Extract the (X, Y) coordinate from the center of the cell holding the provided text.  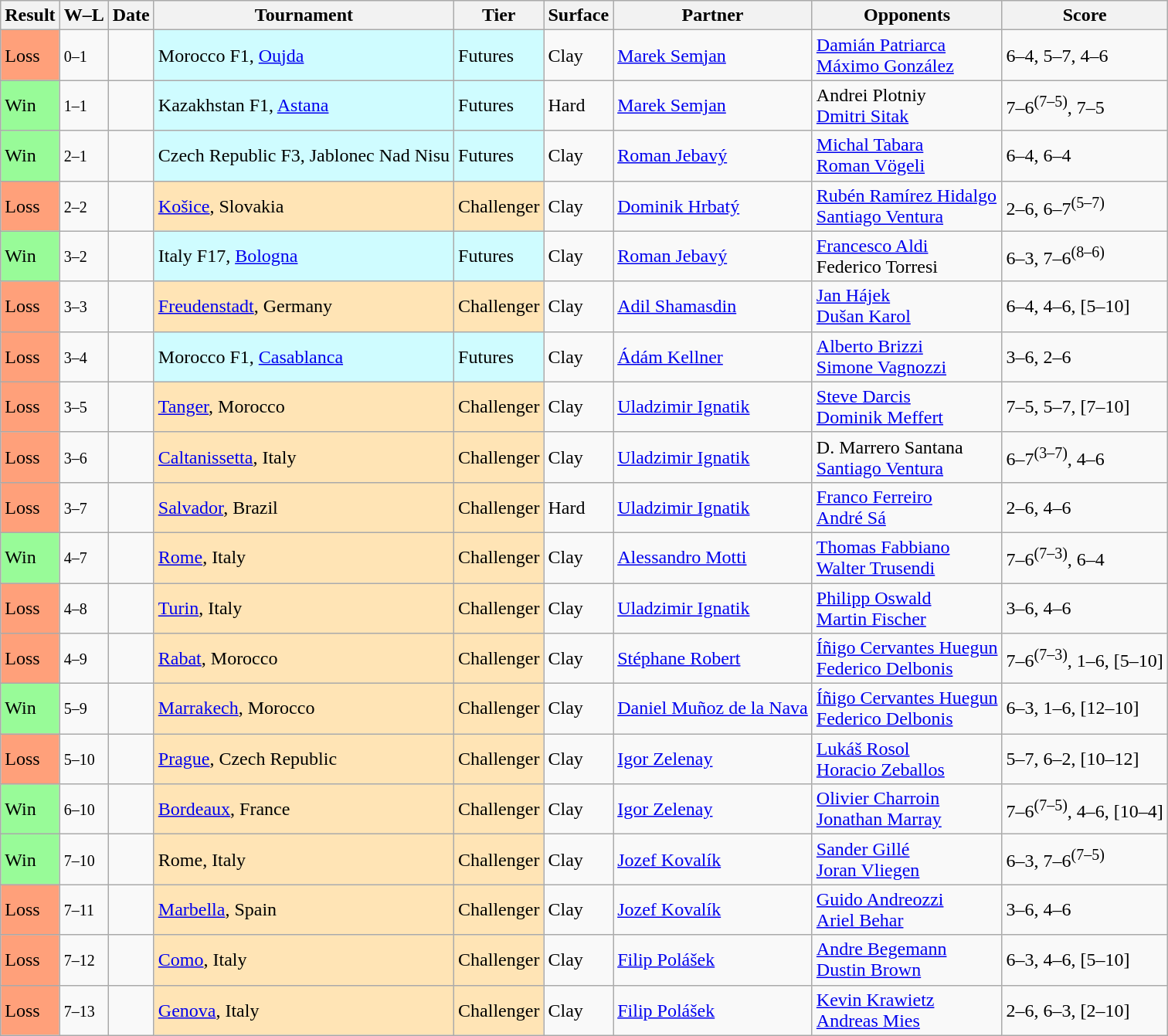
7–6(7–3), 6–4 (1085, 558)
3–3 (83, 306)
Tanger, Morocco (304, 406)
Kazakhstan F1, Astana (304, 105)
Andrei Plotniy Dmitri Sitak (907, 105)
Italy F17, Bologna (304, 256)
Como, Italy (304, 960)
Ádám Kellner (713, 357)
2–6, 6–7(5–7) (1085, 206)
7–6(7–5), 4–6, [10–4] (1085, 810)
Stéphane Robert (713, 658)
Tier (499, 15)
Olivier Charroin Jonathan Marray (907, 810)
Morocco F1, Casablanca (304, 357)
W–L (83, 15)
Alberto Brizzi Simone Vagnozzi (907, 357)
1–1 (83, 105)
Marrakech, Morocco (304, 709)
D. Marrero Santana Santiago Ventura (907, 457)
Score (1085, 15)
7–10 (83, 859)
Freudenstadt, Germany (304, 306)
Opponents (907, 15)
Adil Shamasdin (713, 306)
2–6, 4–6 (1085, 507)
3–7 (83, 507)
Czech Republic F3, Jablonec Nad Nisu (304, 156)
7–11 (83, 910)
Košice, Slovakia (304, 206)
3–6, 2–6 (1085, 357)
Date (131, 15)
6–4, 4–6, [5–10] (1085, 306)
Partner (713, 15)
Bordeaux, France (304, 810)
Result (30, 15)
Rubén Ramírez Hidalgo Santiago Ventura (907, 206)
Salvador, Brazil (304, 507)
Prague, Czech Republic (304, 759)
6–3, 7–6(7–5) (1085, 859)
7–6(7–3), 1–6, [5–10] (1085, 658)
6–4, 5–7, 4–6 (1085, 56)
Steve Darcis Dominik Meffert (907, 406)
Surface (579, 15)
5–9 (83, 709)
0–1 (83, 56)
6–3, 7–6(8–6) (1085, 256)
Daniel Muñoz de la Nava (713, 709)
7–12 (83, 960)
Kevin Krawietz Andreas Mies (907, 1011)
4–9 (83, 658)
Damián Patriarca Máximo González (907, 56)
2–2 (83, 206)
Lukáš Rosol Horacio Zeballos (907, 759)
3–5 (83, 406)
4–8 (83, 607)
7–13 (83, 1011)
Andre Begemann Dustin Brown (907, 960)
Turin, Italy (304, 607)
Genova, Italy (304, 1011)
3–4 (83, 357)
Jan Hájek Dušan Karol (907, 306)
7–5, 5–7, [7–10] (1085, 406)
Tournament (304, 15)
Marbella, Spain (304, 910)
Michal Tabara Roman Vögeli (907, 156)
6–4, 6–4 (1085, 156)
Alessandro Motti (713, 558)
6–3, 1–6, [12–10] (1085, 709)
Thomas Fabbiano Walter Trusendi (907, 558)
6–3, 4–6, [5–10] (1085, 960)
Francesco Aldi Federico Torresi (907, 256)
Guido Andreozzi Ariel Behar (907, 910)
3–6 (83, 457)
Morocco F1, Oujda (304, 56)
5–10 (83, 759)
Rabat, Morocco (304, 658)
6–7(3–7), 4–6 (1085, 457)
5–7, 6–2, [10–12] (1085, 759)
2–1 (83, 156)
Sander Gillé Joran Vliegen (907, 859)
Caltanissetta, Italy (304, 457)
Dominik Hrbatý (713, 206)
6–10 (83, 810)
2–6, 6–3, [2–10] (1085, 1011)
3–2 (83, 256)
Philipp Oswald Martin Fischer (907, 607)
4–7 (83, 558)
Franco Ferreiro André Sá (907, 507)
7–6(7–5), 7–5 (1085, 105)
